Identify which cell holds the provided text, then report its (x, y) central coordinate. 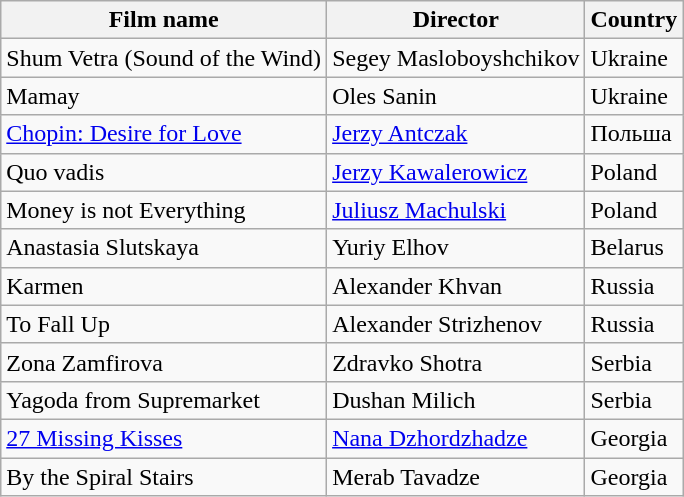
Mamay (164, 96)
Zdravko Shotra (456, 362)
Karmen (164, 286)
27 Missing Kisses (164, 438)
Oles Sanin (456, 96)
Yuriy Elhov (456, 248)
Nana Dzhordzhadze (456, 438)
Dushan Milich (456, 400)
Jerzy Antczak (456, 134)
Anastasia Slutskaya (164, 248)
Yagoda from Supremarket (164, 400)
Alexander Strizhenov (456, 324)
Country (634, 20)
Польша (634, 134)
Merab Tavadze (456, 477)
Belarus (634, 248)
Zona Zamfirova (164, 362)
By the Spiral Stairs (164, 477)
Juliusz Machulski (456, 210)
Quo vadis (164, 172)
To Fall Up (164, 324)
Jerzy Kawalerowicz (456, 172)
Director (456, 20)
Money is not Everything (164, 210)
Segey Masloboyshchikov (456, 58)
Shum Vetra (Sound of the Wind) (164, 58)
Film name (164, 20)
Alexander Khvan (456, 286)
Chopin: Desire for Love (164, 134)
